Find where the given text appears and provide that cell's center as [x, y] coordinate. 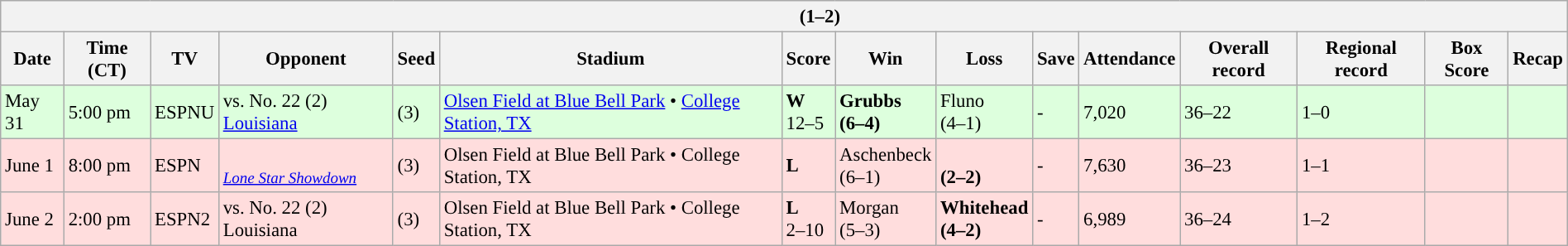
Time (CT) [107, 58]
Regional record [1361, 58]
Lone Star Showdown [306, 166]
36–23 [1239, 166]
1–0 [1361, 113]
Morgan(5–3) [886, 219]
Opponent [306, 58]
W12–5 [809, 113]
Grubbs(6–4) [886, 113]
L2–10 [809, 219]
Seed [416, 58]
Score [809, 58]
L [809, 166]
Whitehead(4–2) [984, 219]
7,630 [1130, 166]
ESPN [185, 166]
(2–2) [984, 166]
Box Score [1467, 58]
ESPN2 [185, 219]
Fluno(4–1) [984, 113]
May 31 [33, 113]
36–22 [1239, 113]
Overall record [1239, 58]
Date [33, 58]
Stadium [610, 58]
2:00 pm [107, 219]
6,989 [1130, 219]
1–1 [1361, 166]
1–2 [1361, 219]
5:00 pm [107, 113]
Loss [984, 58]
7,020 [1130, 113]
Save [1056, 58]
8:00 pm [107, 166]
June 2 [33, 219]
TV [185, 58]
Recap [1538, 58]
Attendance [1130, 58]
(1–2) [784, 17]
36–24 [1239, 219]
ESPNU [185, 113]
Aschenbeck(6–1) [886, 166]
June 1 [33, 166]
Win [886, 58]
